Locate the cell with the specified text and output its [X, Y] center coordinate. 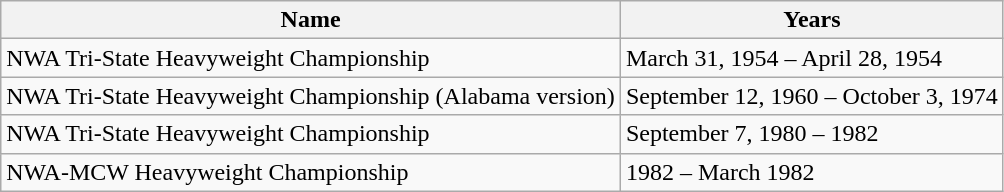
Years [812, 20]
September 12, 1960 – October 3, 1974 [812, 96]
Name [311, 20]
March 31, 1954 – April 28, 1954 [812, 58]
NWA-MCW Heavyweight Championship [311, 172]
NWA Tri-State Heavyweight Championship (Alabama version) [311, 96]
September 7, 1980 – 1982 [812, 134]
1982 – March 1982 [812, 172]
